Search for the cell housing the specified text and yield its (X, Y) center coordinate. 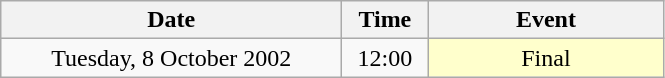
Final (546, 58)
Event (546, 20)
Date (172, 20)
Tuesday, 8 October 2002 (172, 58)
12:00 (385, 58)
Time (385, 20)
